Provide the (x, y) coordinate of the cell's center where the given text is located.  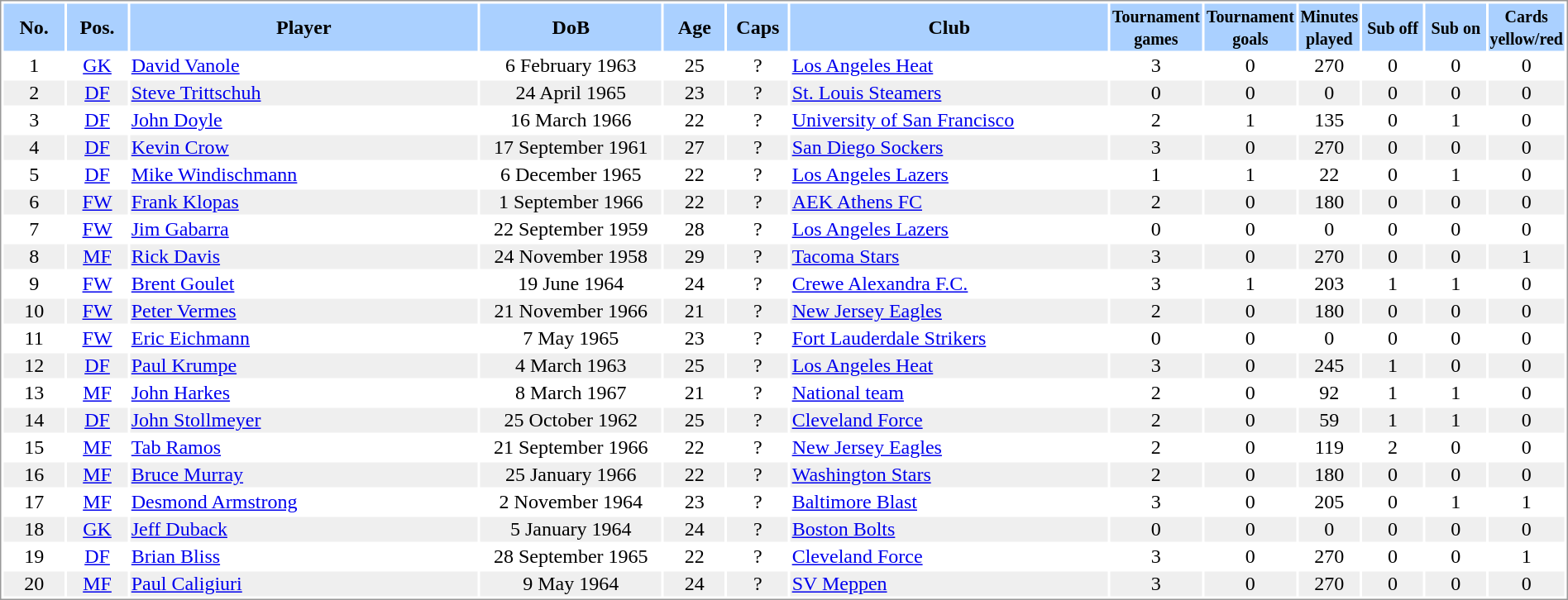
6 (33, 202)
9 (33, 283)
Fort Lauderdale Strikers (949, 338)
25 October 1962 (571, 421)
Washington Stars (949, 475)
4 March 1963 (571, 366)
16 March 1966 (571, 120)
Rick Davis (304, 257)
Minutesplayed (1329, 26)
18 (33, 530)
Tacoma Stars (949, 257)
17 (33, 502)
John Stollmeyer (304, 421)
21 September 1966 (571, 447)
28 September 1965 (571, 556)
Paul Krumpe (304, 366)
Sub on (1456, 26)
Caps (758, 26)
24 April 1965 (571, 93)
24 November 1958 (571, 257)
28 (695, 229)
15 (33, 447)
Peter Vermes (304, 312)
8 (33, 257)
DoB (571, 26)
Player (304, 26)
Age (695, 26)
92 (1329, 393)
6 December 1965 (571, 174)
Sub off (1393, 26)
135 (1329, 120)
AEK Athens FC (949, 202)
San Diego Sockers (949, 148)
27 (695, 148)
4 (33, 148)
Mike Windischmann (304, 174)
2 November 1964 (571, 502)
John Doyle (304, 120)
Pos. (98, 26)
19 (33, 556)
7 May 1965 (571, 338)
9 May 1964 (571, 584)
Tab Ramos (304, 447)
6 February 1963 (571, 65)
Brian Bliss (304, 556)
203 (1329, 283)
21 November 1966 (571, 312)
National team (949, 393)
Brent Goulet (304, 283)
John Harkes (304, 393)
No. (33, 26)
Cardsyellow/red (1527, 26)
Tournamentgames (1156, 26)
SV Meppen (949, 584)
Eric Eichmann (304, 338)
59 (1329, 421)
Baltimore Blast (949, 502)
8 March 1967 (571, 393)
17 September 1961 (571, 148)
Jeff Duback (304, 530)
29 (695, 257)
Frank Klopas (304, 202)
David Vanole (304, 65)
11 (33, 338)
25 January 1966 (571, 475)
Boston Bolts (949, 530)
Jim Gabarra (304, 229)
10 (33, 312)
20 (33, 584)
5 January 1964 (571, 530)
14 (33, 421)
Desmond Armstrong (304, 502)
Crewe Alexandra F.C. (949, 283)
University of San Francisco (949, 120)
13 (33, 393)
Tournamentgoals (1250, 26)
St. Louis Steamers (949, 93)
Club (949, 26)
Paul Caligiuri (304, 584)
Steve Trittschuh (304, 93)
205 (1329, 502)
119 (1329, 447)
16 (33, 475)
245 (1329, 366)
19 June 1964 (571, 283)
Kevin Crow (304, 148)
22 September 1959 (571, 229)
1 September 1966 (571, 202)
7 (33, 229)
12 (33, 366)
Bruce Murray (304, 475)
5 (33, 174)
